For the text-containing cell, return its midpoint in [x, y] coordinate format. 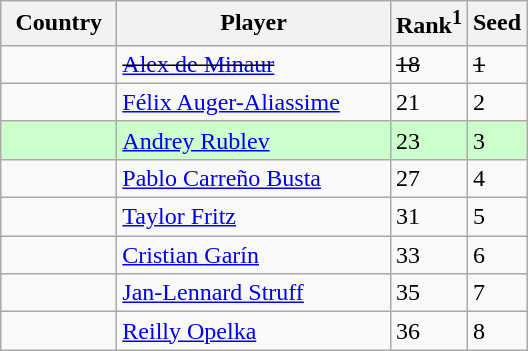
8 [496, 331]
35 [428, 293]
23 [428, 140]
1 [496, 64]
4 [496, 178]
3 [496, 140]
36 [428, 331]
Pablo Carreño Busta [254, 178]
Jan-Lennard Struff [254, 293]
21 [428, 102]
33 [428, 255]
31 [428, 217]
Taylor Fritz [254, 217]
Seed [496, 24]
Reilly Opelka [254, 331]
5 [496, 217]
Alex de Minaur [254, 64]
Country [59, 24]
Andrey Rublev [254, 140]
18 [428, 64]
7 [496, 293]
Player [254, 24]
2 [496, 102]
Rank1 [428, 24]
Félix Auger-Aliassime [254, 102]
27 [428, 178]
6 [496, 255]
Cristian Garín [254, 255]
